For the text-containing cell, return its midpoint in (X, Y) coordinate format. 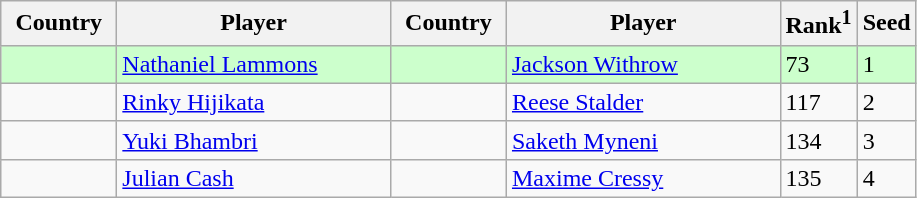
73 (818, 64)
Yuki Bhambri (254, 140)
2 (886, 102)
134 (818, 140)
117 (818, 102)
Rank1 (818, 24)
3 (886, 140)
Saketh Myneni (643, 140)
Seed (886, 24)
135 (818, 178)
Rinky Hijikata (254, 102)
Nathaniel Lammons (254, 64)
4 (886, 178)
Maxime Cressy (643, 178)
Jackson Withrow (643, 64)
Julian Cash (254, 178)
1 (886, 64)
Reese Stalder (643, 102)
